Identify which cell holds the provided text, then report its [X, Y] central coordinate. 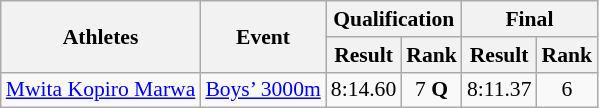
Qualification [394, 19]
Mwita Kopiro Marwa [101, 90]
8:11.37 [500, 90]
8:14.60 [364, 90]
Athletes [101, 36]
Event [262, 36]
6 [568, 90]
7 Q [432, 90]
Boys’ 3000m [262, 90]
Final [530, 19]
